Scan for the cell matching the given text and deliver its (x, y) coordinate at center. 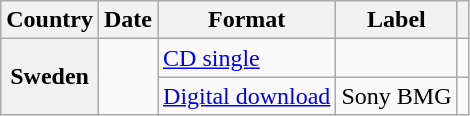
Sony BMG (396, 96)
Date (128, 20)
Country (50, 20)
Digital download (247, 96)
Label (396, 20)
Sweden (50, 77)
Format (247, 20)
CD single (247, 58)
